Extract the [x, y] coordinate from the center of the cell holding the provided text.  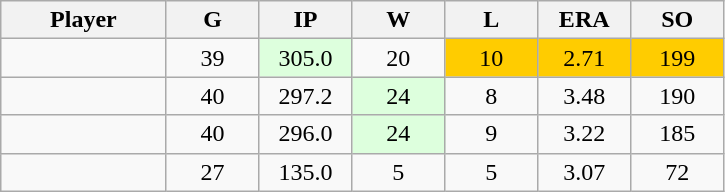
135.0 [306, 172]
SO [678, 20]
W [398, 20]
190 [678, 96]
27 [212, 172]
10 [492, 58]
2.71 [584, 58]
Player [84, 20]
8 [492, 96]
IP [306, 20]
72 [678, 172]
297.2 [306, 96]
39 [212, 58]
3.07 [584, 172]
9 [492, 134]
3.22 [584, 134]
199 [678, 58]
20 [398, 58]
G [212, 20]
185 [678, 134]
296.0 [306, 134]
3.48 [584, 96]
ERA [584, 20]
L [492, 20]
305.0 [306, 58]
